From the cell containing the given text, extract its center point as [x, y] coordinate. 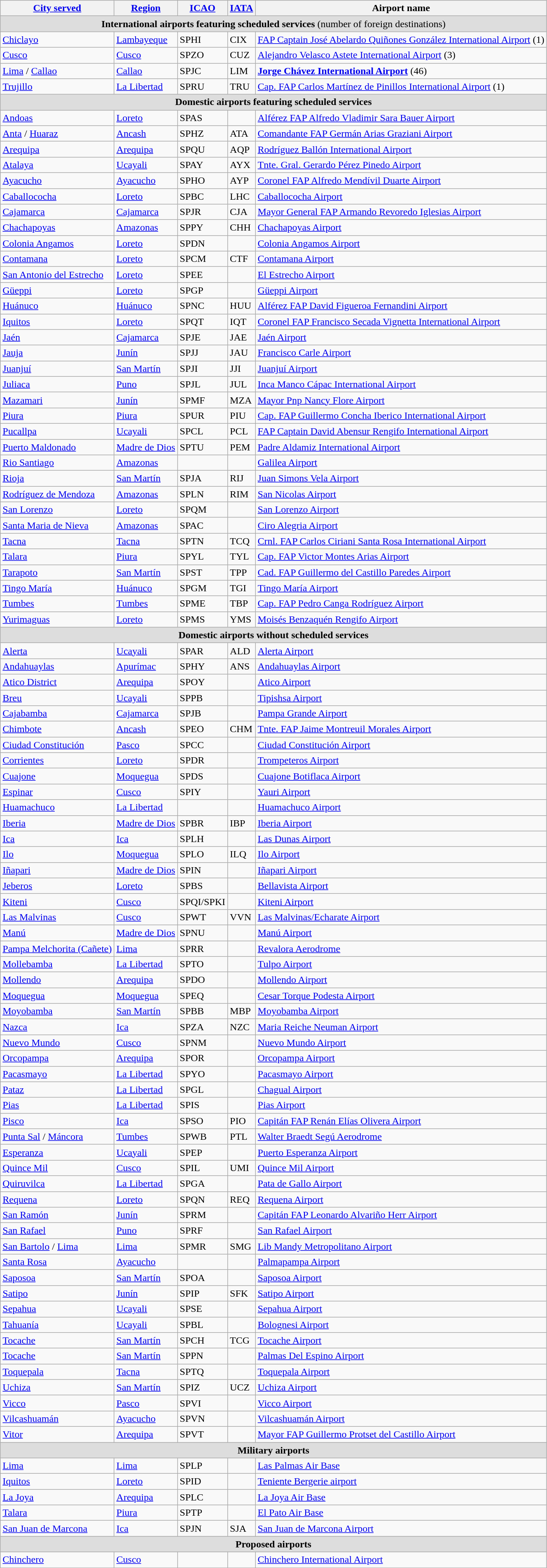
ILQ [242, 854]
FAP Captain David Abensur Rengifo International Airport [401, 431]
YMS [242, 619]
Cap. FAP Carlos Martínez de Pinillos International Airport (1) [401, 86]
SPME [203, 604]
San Lorenzo Airport [401, 510]
Chachapoyas Airport [401, 228]
Yauri Airport [401, 792]
Anta / Huaraz [57, 133]
Tingo María [57, 588]
SPIN [203, 870]
Inca Manco Cápac International Airport [401, 384]
Cap. FAP Victor Montes Arias Airport [401, 557]
IATA [242, 8]
Rioja [57, 478]
Apurímac [146, 666]
International airports featuring scheduled services (number of foreign destinations) [273, 24]
Pacasmayo Airport [401, 1074]
Jeberos [57, 886]
Güeppi Airport [401, 290]
Orcopampa [57, 1058]
SPAY [203, 165]
SPTU [203, 447]
SPNU [203, 933]
SPJL [203, 384]
Colonia Angamos Airport [401, 243]
Saposoa [57, 1278]
Cesar Torque Podesta Airport [401, 996]
Military airports [273, 1450]
SPSE [203, 1309]
RIM [242, 494]
SPRM [203, 1215]
SPEO [203, 729]
SPIL [203, 1168]
Las Dunas Airport [401, 839]
Rodríguez Ballón International Airport [401, 149]
San Juan de Marcona Airport [401, 1528]
SPJI [203, 369]
HUU [242, 306]
SPCM [203, 259]
Quince Mil Airport [401, 1168]
FAP Captain José Abelardo Quiñones González International Airport (1) [401, 40]
Region [146, 8]
SPHO [203, 180]
Vicco [57, 1403]
Satipo [57, 1293]
Iberia [57, 823]
Tipishsa Airport [401, 698]
SPGP [203, 290]
Chiclayo [57, 40]
SPTQ [203, 1372]
Cap. FAP Pedro Canga Rodríguez Airport [401, 604]
SPEQ [203, 996]
Kiteni Airport [401, 901]
Atalaya [57, 165]
Mollendo Airport [401, 980]
Andahuaylas [57, 666]
Juan Simons Vela Airport [401, 478]
VVN [242, 917]
Requena Airport [401, 1199]
Espinar [57, 792]
Vitor [57, 1434]
SPVI [203, 1403]
SPYL [203, 557]
PIO [242, 1121]
Bolognesi Airport [401, 1325]
SPQU [203, 149]
Tahuanía [57, 1325]
Breu [57, 698]
Jorge Chávez International Airport (46) [401, 71]
RIJ [242, 478]
San Antonio del Estrecho [57, 275]
SPLO [203, 854]
Puerto Maldonado [57, 447]
SPTN [203, 541]
Francisco Carle Airport [401, 353]
SPAR [203, 651]
Ilo [57, 854]
SPQI/SPKI [203, 901]
Quince Mil [57, 1168]
Contamana Airport [401, 259]
MBP [242, 1011]
TCQ [242, 541]
Kiteni [57, 901]
NZC [242, 1027]
San Bartolo / Lima [57, 1246]
SPGM [203, 588]
Alférez FAP David Figueroa Fernandini Airport [401, 306]
SJA [242, 1528]
SPEP [203, 1152]
Satipo Airport [401, 1293]
Pucallpa [57, 431]
Capitán FAP Renán Elías Olivera Airport [401, 1121]
SPSO [203, 1121]
Jaén Airport [401, 337]
PEM [242, 447]
Tnte. FAP Jaime Montreuil Morales Airport [401, 729]
Contamana [57, 259]
SPJA [203, 478]
Jaén [57, 337]
Iberia Airport [401, 823]
JJI [242, 369]
Cuajone [57, 776]
Iñapari [57, 870]
SPJC [203, 71]
AQP [242, 149]
PIU [242, 415]
Huamachuco [57, 807]
SMG [242, 1246]
Sepahua [57, 1309]
Chinchero [57, 1560]
Pias [57, 1105]
Crnl. FAP Carlos Ciriani Santa Rosa International Airport [401, 541]
CHH [242, 228]
Uchiza [57, 1387]
CUZ [242, 55]
Walter Braedt Segú Aerodrome [401, 1136]
SPIS [203, 1105]
Domestic airports featuring scheduled services [273, 102]
SPID [203, 1482]
SPJE [203, 337]
San Lorenzo [57, 510]
JUL [242, 384]
SPOY [203, 682]
Huamachuco Airport [401, 807]
Teniente Bergerie airport [401, 1482]
Uchiza Airport [401, 1387]
SPUR [203, 415]
SPRU [203, 86]
Colonia Angamos [57, 243]
Mollebamba [57, 964]
Bellavista Airport [401, 886]
REQ [242, 1199]
Cuajone Botiflaca Airport [401, 776]
IBP [242, 823]
SPLC [203, 1497]
Juanjuí [57, 369]
SPLN [203, 494]
IQT [242, 322]
Puerto Esperanza Airport [401, 1152]
SPCC [203, 745]
SPRR [203, 948]
Manú [57, 933]
Tocache Airport [401, 1340]
Juanjuí Airport [401, 369]
Mayor General FAP Armando Revoredo Iglesias Airport [401, 212]
Quiruvilca [57, 1183]
Ciudad Constitución [57, 745]
Vilcashuamán Airport [401, 1419]
Cap. FAP Guillermo Concha Iberico International Airport [401, 415]
MZA [242, 400]
Nazca [57, 1027]
SPTO [203, 964]
Andahuaylas Airport [401, 666]
Moyobamba Airport [401, 1011]
SPIZ [203, 1387]
SPIY [203, 792]
Nuevo Mundo Airport [401, 1043]
SPMR [203, 1246]
SPHZ [203, 133]
Andoas [57, 118]
Vicco Airport [401, 1403]
SPQM [203, 510]
SPBS [203, 886]
SPWB [203, 1136]
Alerta [57, 651]
SPLH [203, 839]
Rodríguez de Mendoza [57, 494]
Pisco [57, 1121]
CTF [242, 259]
SPBC [203, 196]
City served [57, 8]
UMI [242, 1168]
Domestic airports without scheduled services [273, 635]
SPEE [203, 275]
PCL [242, 431]
SPPN [203, 1356]
Trujillo [57, 86]
SPCL [203, 431]
Pampa Melchorita (Cañete) [57, 948]
SPZA [203, 1027]
ANS [242, 666]
Cajabamba [57, 714]
SPHY [203, 666]
SPJB [203, 714]
TBP [242, 604]
Moyobamba [57, 1011]
La Joya [57, 1497]
Alerta Airport [401, 651]
LIM [242, 71]
SPNM [203, 1043]
San Rafael Airport [401, 1231]
Pampa Grande Airport [401, 714]
SPMF [203, 400]
SPOR [203, 1058]
SPOA [203, 1278]
SPWT [203, 917]
Iñapari Airport [401, 870]
Vilcashuamán [57, 1419]
SPDO [203, 980]
AYX [242, 165]
Saposoa Airport [401, 1278]
Capitán FAP Leonardo Alvariño Herr Airport [401, 1215]
Rio Santiago [57, 463]
TGI [242, 588]
SPNC [203, 306]
Mayor Pnp Nancy Flore Airport [401, 400]
SPCH [203, 1340]
SPDR [203, 761]
SPJR [203, 212]
TPP [242, 572]
Corrientes [57, 761]
CJA [242, 212]
CHM [242, 729]
SPQN [203, 1199]
TYL [242, 557]
Chinchero International Airport [401, 1560]
Caballococha [57, 196]
Pataz [57, 1090]
SPJN [203, 1528]
Pata de Gallo Airport [401, 1183]
Lambayeque [146, 40]
SPRF [203, 1231]
SPST [203, 572]
Revalora Aerodrome [401, 948]
SPPY [203, 228]
Ciro Alegria Airport [401, 525]
SPMS [203, 619]
SPJJ [203, 353]
Pacasmayo [57, 1074]
Requena [57, 1199]
Santa Rosa [57, 1262]
Tulpo Airport [401, 964]
Yurimaguas [57, 619]
Palmapampa Airport [401, 1262]
ATA [242, 133]
Padre Aldamiz International Airport [401, 447]
San Rafael [57, 1231]
Caballococha Airport [401, 196]
Orcopampa Airport [401, 1058]
SPAS [203, 118]
Las Palmas Air Base [401, 1466]
Atico District [57, 682]
Cad. FAP Guillermo del Castillo Paredes Airport [401, 572]
ALD [242, 651]
SPQT [203, 322]
SPGA [203, 1183]
Lima / Callao [57, 71]
Las Malvinas [57, 917]
SPAC [203, 525]
Ilo Airport [401, 854]
SPIP [203, 1293]
SPLP [203, 1466]
SPDN [203, 243]
Tnte. Gral. Gerardo Pérez Pinedo Airport [401, 165]
TRU [242, 86]
Alejandro Velasco Astete International Airport (3) [401, 55]
Manú Airport [401, 933]
Tarapoto [57, 572]
Jauja [57, 353]
SPZO [203, 55]
SPGL [203, 1090]
Punta Sal / Máncora [57, 1136]
Ciudad Constitución Airport [401, 745]
LHC [242, 196]
SPYO [203, 1074]
Alférez FAP Alfredo Vladimir Sara Bauer Airport [401, 118]
ICAO [203, 8]
Lib Mandy Metropolitano Airport [401, 1246]
Galilea Airport [401, 463]
TCG [242, 1340]
SPBL [203, 1325]
SPVN [203, 1419]
San Juan de Marcona [57, 1528]
SPPB [203, 698]
El Estrecho Airport [401, 275]
San Nicolas Airport [401, 494]
Sepahua Airport [401, 1309]
Maria Reiche Neuman Airport [401, 1027]
Comandante FAP Germán Arias Graziani Airport [401, 133]
Moisés Benzaquén Rengifo Airport [401, 619]
Tingo María Airport [401, 588]
San Ramón [57, 1215]
SPTP [203, 1513]
SFK [242, 1293]
PTL [242, 1136]
Callao [146, 71]
Mollendo [57, 980]
Güeppi [57, 290]
CIX [242, 40]
Nuevo Mundo [57, 1043]
Palmas Del Espino Airport [401, 1356]
Trompeteros Airport [401, 761]
Chachapoyas [57, 228]
Airport name [401, 8]
Toquepala Airport [401, 1372]
UCZ [242, 1387]
SPVT [203, 1434]
Proposed airports [273, 1544]
Las Malvinas/Echarate Airport [401, 917]
Juliaca [57, 384]
Esperanza [57, 1152]
SPHI [203, 40]
Coronel FAP Alfredo Mendívil Duarte Airport [401, 180]
JAE [242, 337]
Atico Airport [401, 682]
AYP [242, 180]
Toquepala [57, 1372]
La Joya Air Base [401, 1497]
Mayor FAP Guillermo Protset del Castillo Airport [401, 1434]
Chimbote [57, 729]
Chagual Airport [401, 1090]
Santa Maria de Nieva [57, 525]
SPBB [203, 1011]
Mazamari [57, 400]
Pias Airport [401, 1105]
SPBR [203, 823]
El Pato Air Base [401, 1513]
JAU [242, 353]
SPDS [203, 776]
Coronel FAP Francisco Secada Vignetta International Airport [401, 322]
